Find where the given text appears and provide that cell's center as (x, y) coordinate. 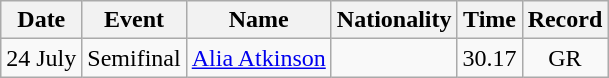
GR (565, 58)
Date (42, 20)
Nationality (394, 20)
24 July (42, 58)
Semifinal (134, 58)
30.17 (490, 58)
Event (134, 20)
Alia Atkinson (258, 58)
Time (490, 20)
Record (565, 20)
Name (258, 20)
